Capture the cell that displays the provided text and extract its (x, y) central coordinate. 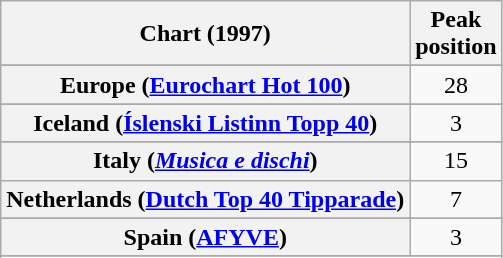
28 (456, 85)
Spain (AFYVE) (206, 237)
Europe (Eurochart Hot 100) (206, 85)
15 (456, 161)
Italy (Musica e dischi) (206, 161)
Chart (1997) (206, 34)
Peakposition (456, 34)
7 (456, 199)
Netherlands (Dutch Top 40 Tipparade) (206, 199)
Iceland (Íslenski Listinn Topp 40) (206, 123)
